Pinpoint the cell where the given text exists, returning its (x, y) midpoint coordinate. 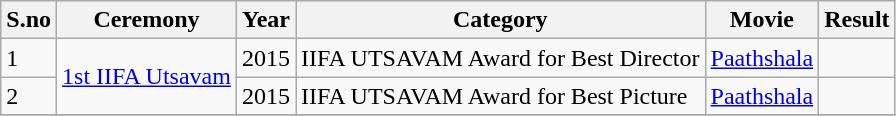
S.no (29, 20)
Result (857, 20)
IIFA UTSAVAM Award for Best Director (501, 58)
Movie (762, 20)
1st IIFA Utsavam (147, 77)
1 (29, 58)
2 (29, 96)
Year (266, 20)
Category (501, 20)
Ceremony (147, 20)
IIFA UTSAVAM Award for Best Picture (501, 96)
